Detect which cell encompasses the target text, then output its [X, Y] center coordinate. 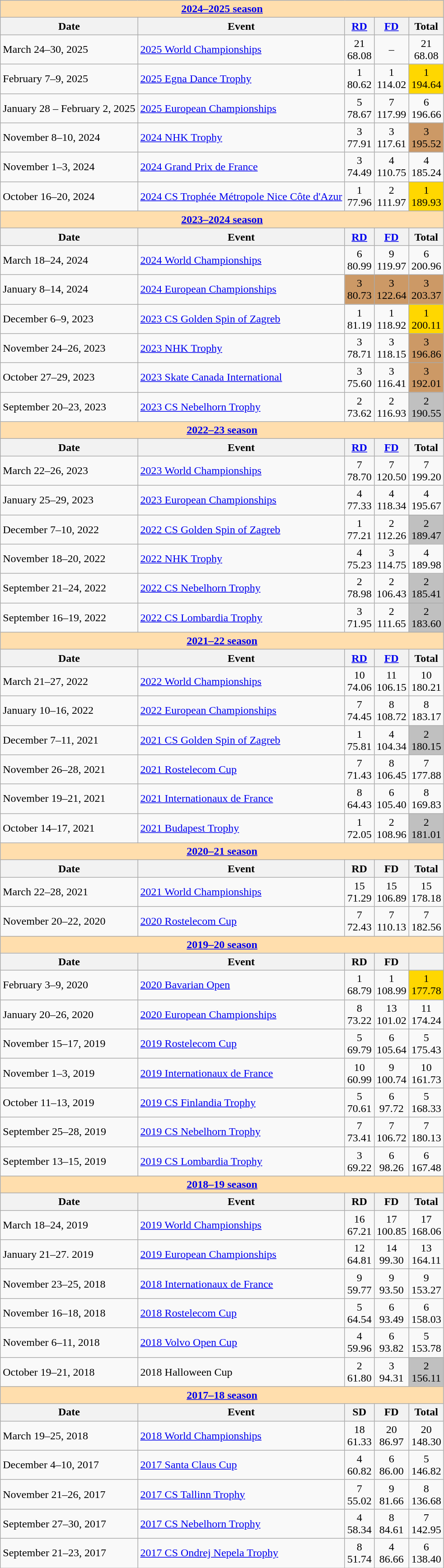
7 72.43 [360, 921]
1 68.79 [360, 985]
4 75.23 [360, 559]
7 182.56 [426, 921]
2017 CS Tallinn Trophy [241, 1494]
4 59.96 [360, 1343]
November 15–17, 2019 [69, 1044]
SD [360, 1412]
– [391, 50]
20 148.30 [426, 1436]
1 189.93 [426, 196]
2020 European Championships [241, 1014]
7 71.43 [360, 769]
November 19–21, 2021 [69, 799]
18 61.33 [360, 1436]
2021 Internationaux de France [241, 799]
4 60.82 [360, 1465]
2 185.41 [426, 588]
2 111.97 [391, 196]
1 81.19 [360, 319]
7 73.41 [360, 1131]
December 4–10, 2017 [69, 1465]
9 93.50 [391, 1284]
7 110.13 [391, 921]
2019 CS Lombardia Trophy [241, 1161]
13 164.11 [426, 1254]
3 117.61 [391, 137]
7 177.88 [426, 769]
10 180.21 [426, 681]
7 120.50 [391, 470]
2018 Internationaux de France [241, 1284]
15 178.18 [426, 892]
2 183.60 [426, 618]
9 100.74 [391, 1073]
6 105.40 [391, 799]
1 75.81 [360, 740]
9 119.97 [391, 260]
December 6–9, 2023 [69, 319]
March 24–30, 2025 [69, 50]
October 11–13, 2019 [69, 1103]
January 8–14, 2024 [69, 289]
December 7–10, 2022 [69, 529]
November 1–3, 2024 [69, 167]
2023–2024 season [222, 219]
14 99.30 [391, 1254]
2017 Santa Claus Cup [241, 1465]
16 67.21 [360, 1225]
November 20–22, 2020 [69, 921]
September 27–30, 2017 [69, 1523]
6 86.00 [391, 1465]
September 21–24, 2022 [69, 588]
2022 European Championships [241, 711]
5 64.54 [360, 1313]
2 61.80 [360, 1372]
3 116.41 [391, 377]
3 71.95 [360, 618]
4 77.33 [360, 500]
2024 European Championships [241, 289]
4 185.24 [426, 167]
1 118.92 [391, 319]
10 74.06 [360, 681]
8 183.17 [426, 711]
3 196.86 [426, 349]
2020 Rostelecom Cup [241, 921]
2 156.11 [426, 1372]
1 72.05 [360, 828]
2020 Bavarian Open [241, 985]
2 108.96 [391, 828]
7 117.99 [391, 108]
2023 NHK Trophy [241, 349]
4 110.75 [391, 167]
5 69.79 [360, 1044]
3 69.22 [360, 1161]
11 174.24 [426, 1014]
3 80.73 [360, 289]
2024 Grand Prix de France [241, 167]
3 203.37 [426, 289]
2024–2025 season [222, 9]
8 169.83 [426, 799]
1 108.99 [391, 985]
8 106.45 [391, 769]
2 116.93 [391, 407]
2024 NHK Trophy [241, 137]
October 19–21, 2018 [69, 1372]
2 180.15 [426, 740]
9 153.27 [426, 1284]
12 64.81 [360, 1254]
September 20–23, 2023 [69, 407]
2017–18 season [222, 1395]
15 106.89 [391, 892]
November 24–26, 2023 [69, 349]
6 138.40 [426, 1553]
1 114.02 [391, 79]
7 199.20 [426, 470]
2021 World Championships [241, 892]
8 136.68 [426, 1494]
8 51.74 [360, 1553]
6 98.26 [391, 1161]
2022 CS Lombardia Trophy [241, 618]
2 190.55 [426, 407]
November 6–11, 2018 [69, 1343]
7 78.70 [360, 470]
4 58.34 [360, 1523]
5 70.61 [360, 1103]
7 55.02 [360, 1494]
2024 World Championships [241, 260]
October 14–17, 2021 [69, 828]
10 161.73 [426, 1073]
2025 World Championships [241, 50]
8 64.43 [360, 799]
9 59.77 [360, 1284]
3 122.64 [391, 289]
March 21–27, 2022 [69, 681]
3 77.91 [360, 137]
2023 World Championships [241, 470]
2018 World Championships [241, 1436]
5 168.33 [426, 1103]
7 74.45 [360, 711]
9 81.66 [391, 1494]
January 28 – February 2, 2025 [69, 108]
2022 World Championships [241, 681]
2019 CS Nebelhorn Trophy [241, 1131]
March 18–24, 2019 [69, 1225]
17 168.06 [426, 1225]
November 18–20, 2022 [69, 559]
13 101.02 [391, 1014]
2019–20 season [222, 945]
3 78.71 [360, 349]
4 195.67 [426, 500]
17 100.85 [391, 1225]
November 16–18, 2018 [69, 1313]
2023 CS Nebelhorn Trophy [241, 407]
3 114.75 [391, 559]
November 21–26, 2017 [69, 1494]
March 22–28, 2021 [69, 892]
6 196.66 [426, 108]
2 111.65 [391, 618]
2 106.43 [391, 588]
15 71.29 [360, 892]
7 142.95 [426, 1523]
December 7–11, 2021 [69, 740]
March 18–24, 2024 [69, 260]
2019 European Championships [241, 1254]
March 22–26, 2023 [69, 470]
2 73.62 [360, 407]
4 86.66 [391, 1553]
8 73.22 [360, 1014]
September 25–28, 2019 [69, 1131]
2020–21 season [222, 851]
February 7–9, 2025 [69, 79]
7 106.72 [391, 1131]
1 80.62 [360, 79]
6 80.99 [360, 260]
6 105.64 [391, 1044]
3 195.52 [426, 137]
January 25–29, 2023 [69, 500]
2017 CS Nebelhorn Trophy [241, 1523]
3 75.60 [360, 377]
2023 CS Golden Spin of Zagreb [241, 319]
2019 CS Finlandia Trophy [241, 1103]
October 16–20, 2024 [69, 196]
2022 NHK Trophy [241, 559]
2 112.26 [391, 529]
10 60.99 [360, 1073]
2025 European Championships [241, 108]
November 8–10, 2024 [69, 137]
November 26–28, 2021 [69, 769]
September 16–19, 2022 [69, 618]
2025 Egna Dance Trophy [241, 79]
4 118.34 [391, 500]
5 153.78 [426, 1343]
6 93.82 [391, 1343]
2021 CS Golden Spin of Zagreb [241, 740]
6 158.03 [426, 1313]
January 20–26, 2020 [69, 1014]
2022–23 season [222, 430]
6 200.96 [426, 260]
8 108.72 [391, 711]
3 94.31 [391, 1372]
2023 Skate Canada International [241, 377]
7 180.13 [426, 1131]
6 93.49 [391, 1313]
September 13–15, 2019 [69, 1161]
5 146.82 [426, 1465]
11 106.15 [391, 681]
5 175.43 [426, 1044]
October 27–29, 2023 [69, 377]
2019 World Championships [241, 1225]
2017 CS Ondrej Nepela Trophy [241, 1553]
2022 CS Golden Spin of Zagreb [241, 529]
2019 Rostelecom Cup [241, 1044]
6 167.48 [426, 1161]
November 1–3, 2019 [69, 1073]
March 19–25, 2018 [69, 1436]
2 181.01 [426, 828]
2018 Volvo Open Cup [241, 1343]
2022 CS Nebelhorn Trophy [241, 588]
3 118.15 [391, 349]
2021 Budapest Trophy [241, 828]
1 77.21 [360, 529]
4 189.98 [426, 559]
3 192.01 [426, 377]
2024 CS Trophée Métropole Nice Côte d'Azur [241, 196]
November 23–25, 2018 [69, 1284]
5 78.67 [360, 108]
20 86.97 [391, 1436]
January 10–16, 2022 [69, 711]
1 177.78 [426, 985]
September 21–23, 2017 [69, 1553]
February 3–9, 2020 [69, 985]
8 84.61 [391, 1523]
1 77.96 [360, 196]
1 200.11 [426, 319]
3 74.49 [360, 167]
2 189.47 [426, 529]
6 97.72 [391, 1103]
2023 European Championships [241, 500]
4 104.34 [391, 740]
1 194.64 [426, 79]
2021–22 season [222, 641]
2 78.98 [360, 588]
2018 Rostelecom Cup [241, 1313]
January 21–27. 2019 [69, 1254]
2018–19 season [222, 1185]
2021 Rostelecom Cup [241, 769]
2019 Internationaux de France [241, 1073]
2018 Halloween Cup [241, 1372]
